Determine the (X, Y) coordinate at the center of the cell enclosing the given text.  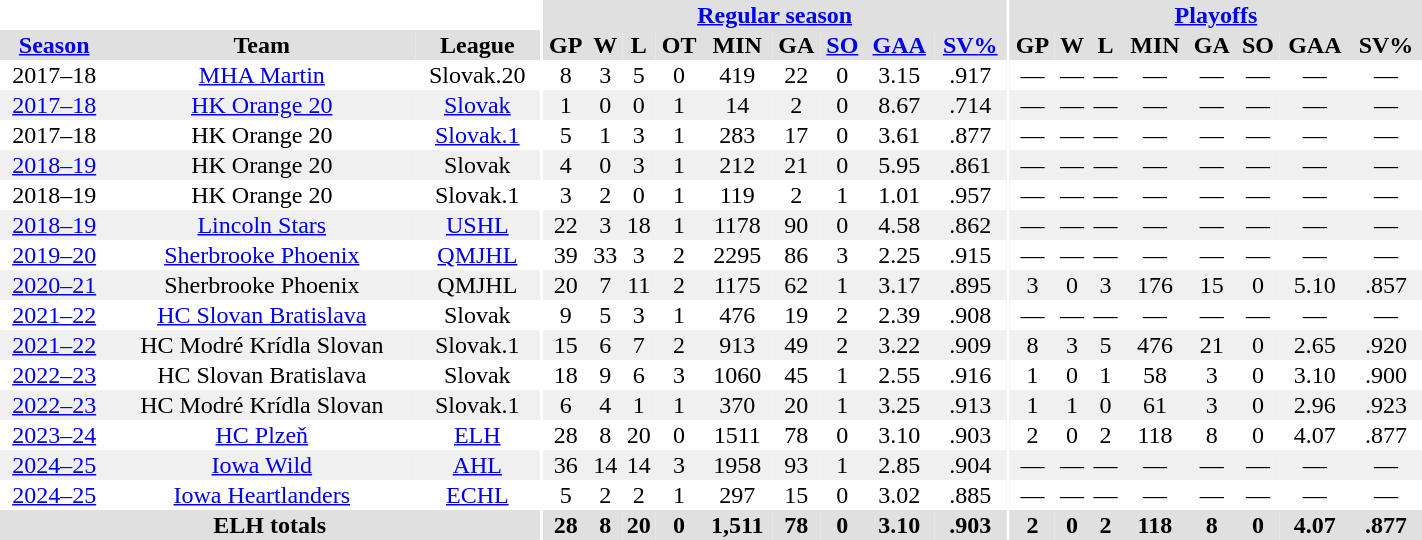
3.17 (899, 285)
212 (738, 165)
62 (796, 285)
370 (738, 405)
3.02 (899, 495)
49 (796, 345)
2295 (738, 255)
36 (566, 465)
5.10 (1315, 285)
Iowa Heartlanders (262, 495)
1.01 (899, 195)
Playoffs (1216, 15)
3.22 (899, 345)
119 (738, 195)
2.65 (1315, 345)
Team (262, 45)
USHL (477, 225)
.913 (970, 405)
Iowa Wild (262, 465)
Season (54, 45)
2.25 (899, 255)
58 (1154, 375)
3.61 (899, 135)
.957 (970, 195)
ELH totals (270, 525)
.895 (970, 285)
2023–24 (54, 435)
61 (1154, 405)
1060 (738, 375)
.861 (970, 165)
.908 (970, 315)
913 (738, 345)
5.95 (899, 165)
283 (738, 135)
2.85 (899, 465)
1958 (738, 465)
1,511 (738, 525)
HC Plzeň (262, 435)
3.15 (899, 75)
93 (796, 465)
3.25 (899, 405)
2.39 (899, 315)
8.67 (899, 105)
.900 (1386, 375)
2020–21 (54, 285)
.857 (1386, 285)
11 (639, 285)
17 (796, 135)
45 (796, 375)
86 (796, 255)
2.96 (1315, 405)
297 (738, 495)
Regular season (774, 15)
1175 (738, 285)
2019–20 (54, 255)
OT (680, 45)
4.58 (899, 225)
176 (1154, 285)
.904 (970, 465)
.862 (970, 225)
League (477, 45)
.915 (970, 255)
.916 (970, 375)
.923 (1386, 405)
.917 (970, 75)
39 (566, 255)
2.55 (899, 375)
ELH (477, 435)
19 (796, 315)
.714 (970, 105)
419 (738, 75)
.909 (970, 345)
AHL (477, 465)
1511 (738, 435)
33 (605, 255)
MHA Martin (262, 75)
Slovak.20 (477, 75)
1178 (738, 225)
.885 (970, 495)
90 (796, 225)
.920 (1386, 345)
ECHL (477, 495)
Lincoln Stars (262, 225)
